Determine the [X, Y] coordinate at the center of the cell enclosing the given text.  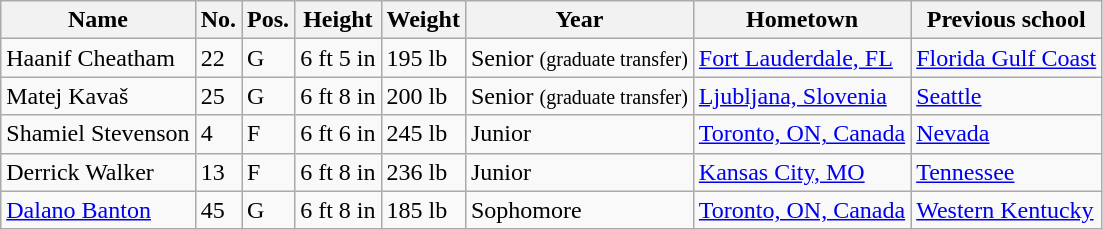
Pos. [268, 20]
Nevada [1006, 134]
Seattle [1006, 96]
200 lb [423, 96]
22 [218, 58]
Ljubljana, Slovenia [802, 96]
Sophomore [579, 210]
25 [218, 96]
236 lb [423, 172]
Derrick Walker [98, 172]
Western Kentucky [1006, 210]
Height [338, 20]
6 ft 6 in [338, 134]
Shamiel Stevenson [98, 134]
4 [218, 134]
195 lb [423, 58]
Fort Lauderdale, FL [802, 58]
Florida Gulf Coast [1006, 58]
245 lb [423, 134]
Name [98, 20]
Weight [423, 20]
Dalano Banton [98, 210]
45 [218, 210]
6 ft 5 in [338, 58]
Previous school [1006, 20]
Tennessee [1006, 172]
Matej Kavaš [98, 96]
Haanif Cheatham [98, 58]
Year [579, 20]
13 [218, 172]
No. [218, 20]
Kansas City, MO [802, 172]
Hometown [802, 20]
185 lb [423, 210]
